For the text-containing cell, return its midpoint in [x, y] coordinate format. 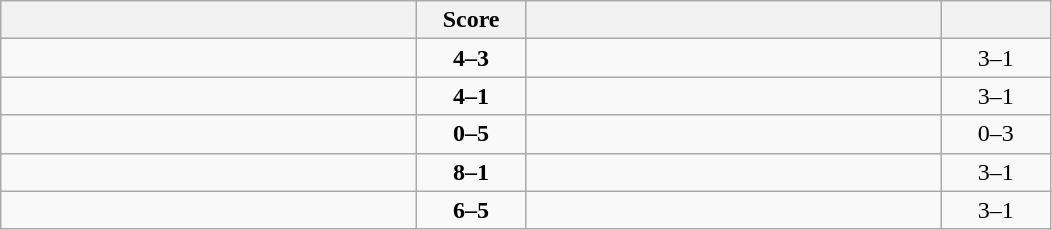
0–3 [996, 134]
4–1 [472, 96]
8–1 [472, 172]
Score [472, 20]
6–5 [472, 210]
4–3 [472, 58]
0–5 [472, 134]
